Scan for the cell matching the given text and deliver its (x, y) coordinate at center. 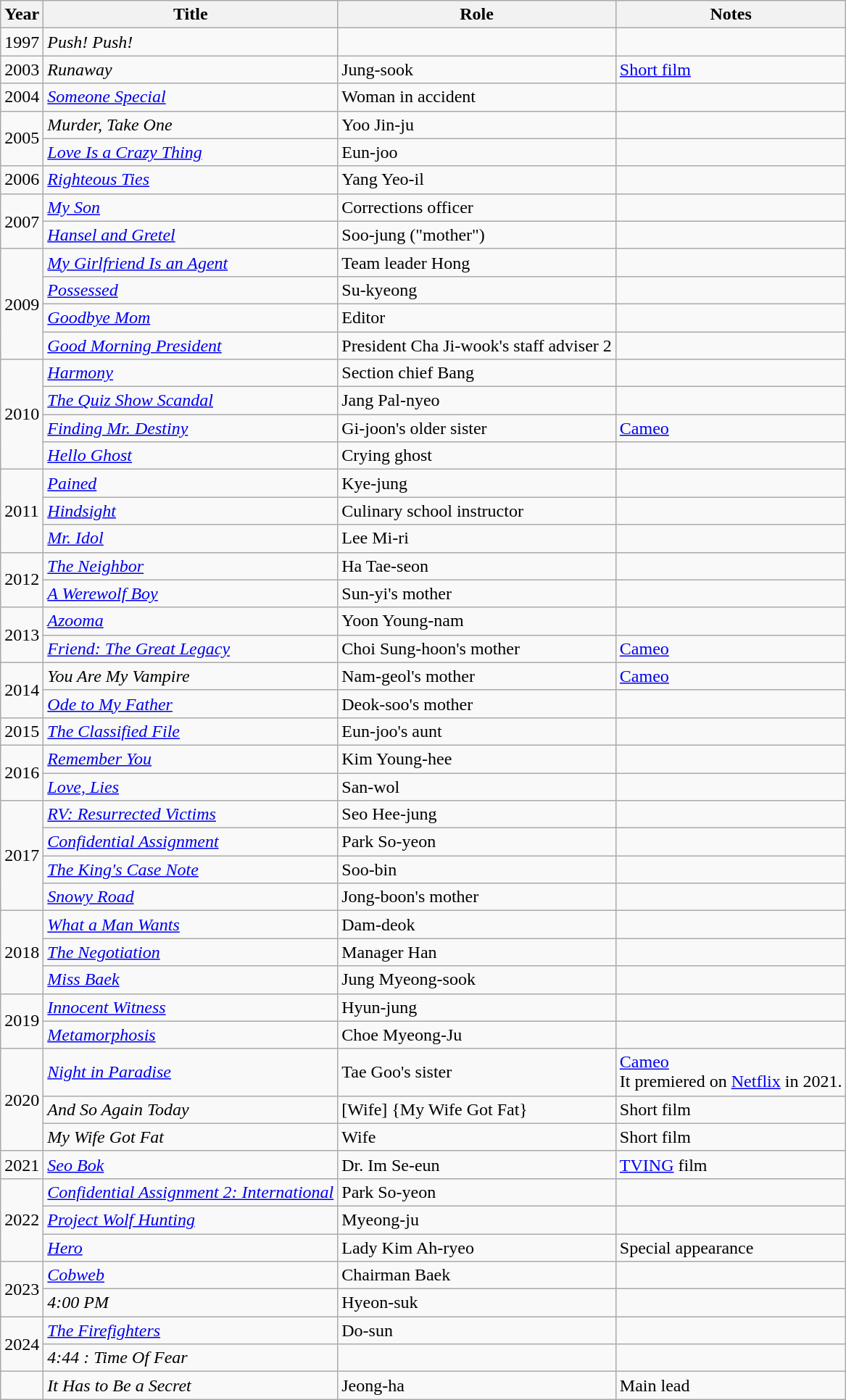
Do-sun (477, 1330)
2017 (22, 856)
2004 (22, 97)
2007 (22, 221)
Seo Bok (191, 1164)
2009 (22, 304)
2015 (22, 731)
Seo Hee-jung (477, 814)
Hero (191, 1247)
Myeong-ju (477, 1220)
Eun-joo's aunt (477, 731)
Hyeon-suk (477, 1303)
It Has to Be a Secret (191, 1386)
Tae Goo's sister (477, 1072)
Jong-boon's mother (477, 897)
Hindsight (191, 511)
Confidential Assignment 2: International (191, 1192)
Soo-bin (477, 870)
Manager Han (477, 952)
My Son (191, 207)
Love Is a Crazy Thing (191, 152)
Mr. Idol (191, 538)
2016 (22, 772)
What a Man Wants (191, 925)
Special appearance (731, 1247)
Confidential Assignment (191, 842)
Culinary school instructor (477, 511)
Someone Special (191, 97)
2020 (22, 1100)
Dam-deok (477, 925)
Push! Push! (191, 42)
Kye-jung (477, 483)
Cobweb (191, 1275)
President Cha Ji-wook's staff adviser 2 (477, 346)
Editor (477, 317)
Team leader Hong (477, 262)
Night in Paradise (191, 1072)
Snowy Road (191, 897)
Innocent Witness (191, 1007)
Notes (731, 14)
Role (477, 14)
Hansel and Gretel (191, 235)
2014 (22, 690)
My Girlfriend Is an Agent (191, 262)
2010 (22, 414)
2024 (22, 1344)
Sun-yi's mother (477, 593)
Friend: The Great Legacy (191, 649)
Choe Myeong-Ju (477, 1035)
And So Again Today (191, 1109)
Ha Tae-seon (477, 566)
[Wife] {My Wife Got Fat} (477, 1109)
Chairman Baek (477, 1275)
Yoo Jin-ju (477, 125)
Yoon Young-nam (477, 621)
2006 (22, 180)
2003 (22, 70)
Main lead (731, 1386)
Title (191, 14)
4:00 PM (191, 1303)
Finding Mr. Destiny (191, 428)
Section chief Bang (477, 373)
You Are My Vampire (191, 676)
2005 (22, 138)
2019 (22, 1021)
Lady Kim Ah-ryeo (477, 1247)
1997 (22, 42)
RV: Resurrected Victims (191, 814)
Woman in accident (477, 97)
2022 (22, 1220)
2012 (22, 580)
Cameo It premiered on Netflix in 2021. (731, 1072)
The Classified File (191, 731)
Jung Myeong-sook (477, 980)
Corrections officer (477, 207)
Wife (477, 1137)
Nam-geol's mother (477, 676)
Soo-jung ("mother") (477, 235)
Possessed (191, 290)
A Werewolf Boy (191, 593)
Love, Lies (191, 786)
2011 (22, 511)
Murder, Take One (191, 125)
2013 (22, 635)
4:44 : Time Of Fear (191, 1358)
The Neighbor (191, 566)
Gi-joon's older sister (477, 428)
Su-kyeong (477, 290)
Jeong-ha (477, 1386)
The King's Case Note (191, 870)
Year (22, 14)
2018 (22, 952)
The Quiz Show Scandal (191, 401)
Deok-soo's mother (477, 704)
Runaway (191, 70)
San-wol (477, 786)
Good Morning President (191, 346)
Yang Yeo-il (477, 180)
Metamorphosis (191, 1035)
Pained (191, 483)
Hyun-jung (477, 1007)
Azooma (191, 621)
Crying ghost (477, 456)
Hello Ghost (191, 456)
Goodbye Mom (191, 317)
The Negotiation (191, 952)
Choi Sung-hoon's mother (477, 649)
Righteous Ties (191, 180)
Dr. Im Se-eun (477, 1164)
TVING film (731, 1164)
Harmony (191, 373)
2021 (22, 1164)
My Wife Got Fat (191, 1137)
Lee Mi-ri (477, 538)
2023 (22, 1289)
The Firefighters (191, 1330)
Jung-sook (477, 70)
Remember You (191, 759)
Kim Young-hee (477, 759)
Jang Pal-nyeo (477, 401)
Eun-joo (477, 152)
Ode to My Father (191, 704)
Project Wolf Hunting (191, 1220)
Miss Baek (191, 980)
